Scan for the cell matching the given text and deliver its (X, Y) coordinate at center. 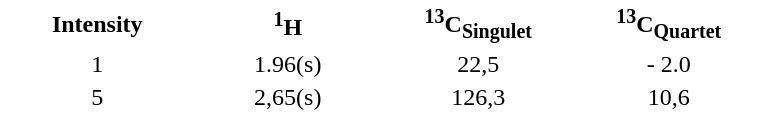
13CSingulet (478, 24)
126,3 (478, 97)
1 (98, 64)
Intensity (98, 24)
1H (288, 24)
2,65(s) (288, 97)
10,6 (669, 97)
- 2.0 (669, 64)
5 (98, 97)
22,5 (478, 64)
13CQuartet (669, 24)
1.96(s) (288, 64)
